Extract the (x, y) coordinate from the center of the cell holding the provided text.  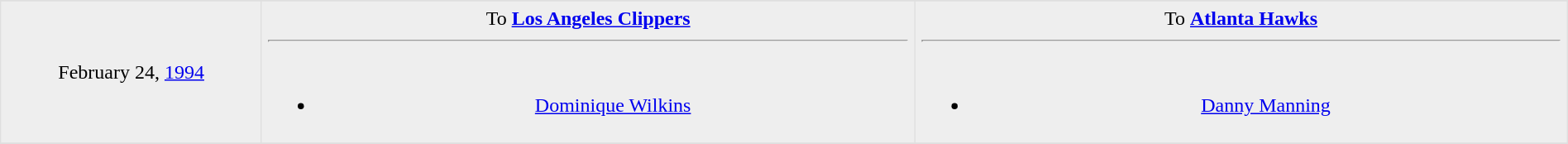
To Los Angeles ClippersDominique Wilkins (587, 72)
February 24, 1994 (131, 72)
To Atlanta HawksDanny Manning (1241, 72)
